Locate the cell with the specified text and output its (x, y) center coordinate. 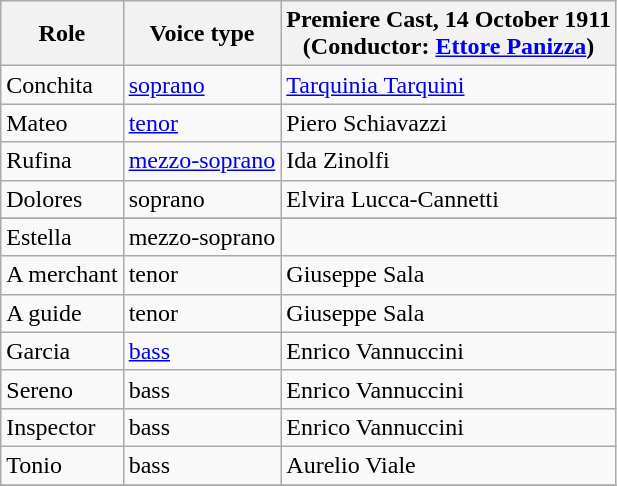
Voice type (202, 34)
Tarquinia Tarquini (449, 85)
Conchita (62, 85)
Garcia (62, 351)
A guide (62, 313)
Mateo (62, 123)
Tonio (62, 465)
Premiere Cast, 14 October 1911(Conductor: Ettore Panizza) (449, 34)
Estella (62, 237)
Piero Schiavazzi (449, 123)
Elvira Lucca-Cannetti (449, 199)
Inspector (62, 427)
Sereno (62, 389)
Rufina (62, 161)
A merchant (62, 275)
Role (62, 34)
Aurelio Viale (449, 465)
Ida Zinolfi (449, 161)
Dolores (62, 199)
